Determine the (X, Y) coordinate at the center of the cell enclosing the given text.  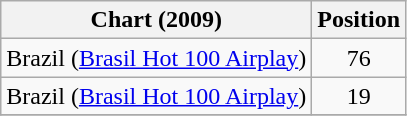
Chart (2009) (156, 20)
Position (359, 20)
19 (359, 96)
76 (359, 58)
